Pinpoint the cell where the given text exists, returning its [x, y] midpoint coordinate. 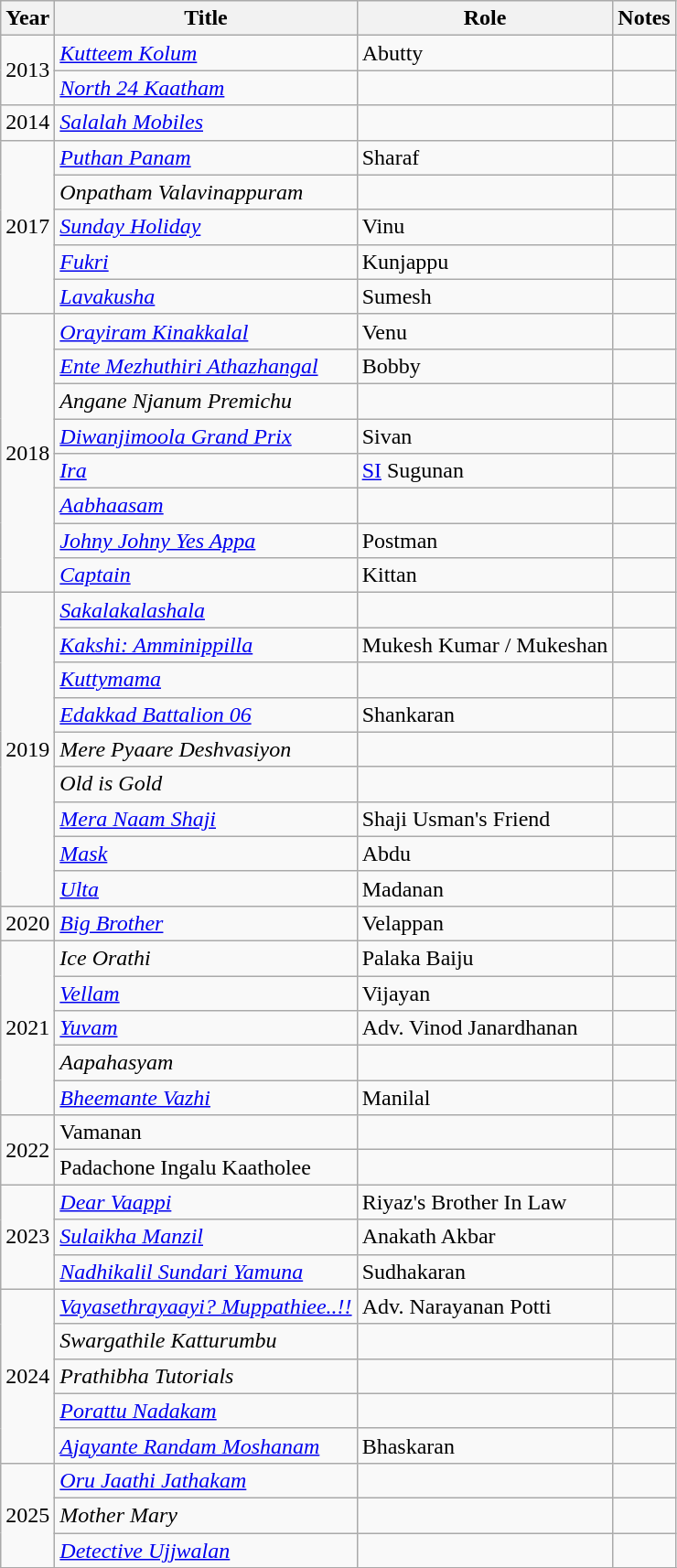
Big Brother [206, 923]
Swargathile Katturumbu [206, 1341]
Year [27, 18]
Mother Mary [206, 1515]
Mukesh Kumar / Mukeshan [485, 645]
Kakshi: Amminippilla [206, 645]
Notes [644, 18]
Palaka Baiju [485, 958]
Aabhaasam [206, 506]
Mask [206, 854]
Old is Gold [206, 784]
Diwanjimoola Grand Prix [206, 436]
Sulaikha Manzil [206, 1237]
Aapahasyam [206, 1063]
Kittan [485, 575]
Role [485, 18]
Sharaf [485, 157]
Bobby [485, 366]
Vijayan [485, 993]
2025 [27, 1515]
Mera Naam Shaji [206, 819]
Ira [206, 471]
Ice Orathi [206, 958]
2018 [27, 453]
Anakath Akbar [485, 1237]
2020 [27, 923]
Abdu [485, 854]
Velappan [485, 923]
Dear Vaappi [206, 1202]
Mere Pyaare Deshvasiyon [206, 749]
Vinu [485, 227]
Abutty [485, 53]
Padachone Ingalu Kaatholee [206, 1167]
2019 [27, 750]
Vamanan [206, 1133]
Angane Njanum Premichu [206, 401]
2014 [27, 123]
Onpatham Valavinappuram [206, 192]
Bheemante Vazhi [206, 1098]
2022 [27, 1150]
Sumesh [485, 296]
Captain [206, 575]
Yuvam [206, 1028]
2023 [27, 1237]
Orayiram Kinakkalal [206, 331]
Ajayante Randam Moshanam [206, 1445]
Adv. Vinod Janardhanan [485, 1028]
Kuttymama [206, 680]
Adv. Narayanan Potti [485, 1306]
Detective Ujjwalan [206, 1551]
Postman [485, 541]
Sunday Holiday [206, 227]
Sivan [485, 436]
Shaji Usman's Friend [485, 819]
Vayasethrayaayi? Muppathiee..!! [206, 1306]
Sakalakalashala [206, 610]
Johny Johny Yes Appa [206, 541]
Manilal [485, 1098]
Vellam [206, 993]
Fukri [206, 262]
Prathibha Tutorials [206, 1376]
Porattu Nadakam [206, 1411]
Title [206, 18]
Puthan Panam [206, 157]
Nadhikalil Sundari Yamuna [206, 1272]
Ulta [206, 888]
Edakkad Battalion 06 [206, 714]
Madanan [485, 888]
2024 [27, 1376]
2017 [27, 227]
Lavakusha [206, 296]
Shankaran [485, 714]
Bhaskaran [485, 1445]
Kunjappu [485, 262]
Salalah Mobiles [206, 123]
SI Sugunan [485, 471]
2021 [27, 1027]
Sudhakaran [485, 1272]
North 24 Kaatham [206, 88]
2013 [27, 70]
Ente Mezhuthiri Athazhangal [206, 366]
Oru Jaathi Jathakam [206, 1480]
Riyaz's Brother In Law [485, 1202]
Venu [485, 331]
Kutteem Kolum [206, 53]
